Search for the cell housing the specified text and yield its [x, y] center coordinate. 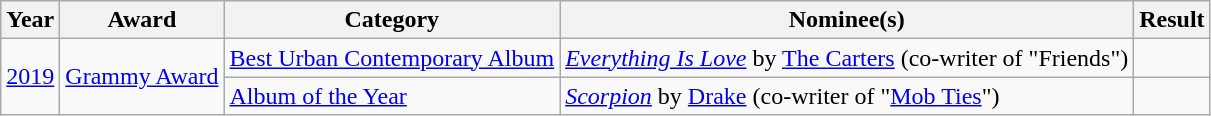
Award [142, 20]
Scorpion by Drake (co-writer of "Mob Ties") [847, 96]
Grammy Award [142, 77]
Album of the Year [392, 96]
2019 [30, 77]
Category [392, 20]
Nominee(s) [847, 20]
Everything Is Love by The Carters (co-writer of "Friends") [847, 58]
Year [30, 20]
Result [1172, 20]
Best Urban Contemporary Album [392, 58]
